For the text-containing cell, return its midpoint in [X, Y] coordinate format. 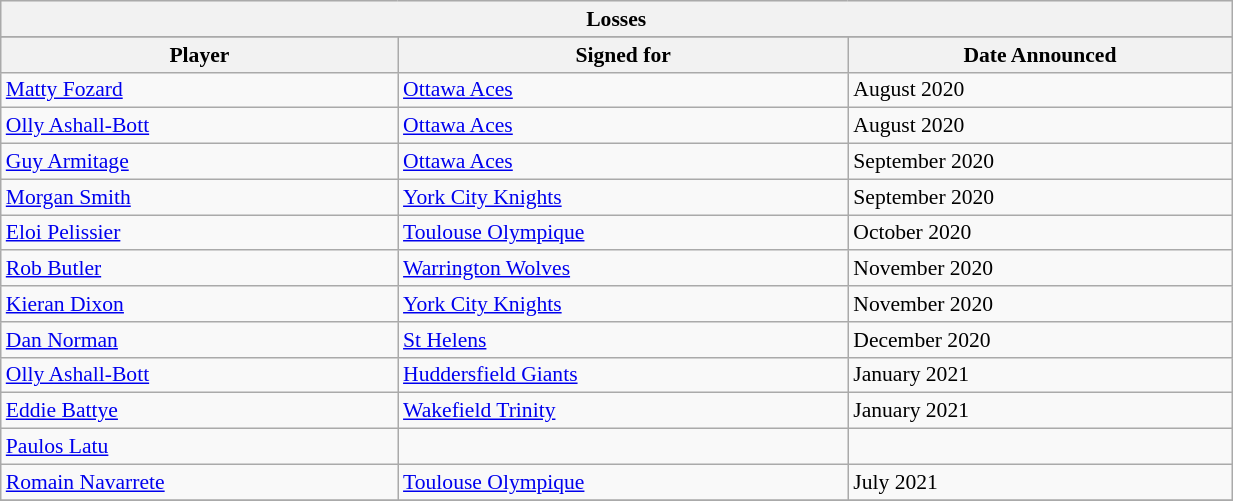
Morgan Smith [200, 197]
Signed for [623, 55]
December 2020 [1040, 340]
Paulos Latu [200, 447]
July 2021 [1040, 482]
Guy Armitage [200, 162]
Wakefield Trinity [623, 411]
Eddie Battye [200, 411]
Huddersfield Giants [623, 375]
Dan Norman [200, 340]
Date Announced [1040, 55]
Kieran Dixon [200, 304]
St Helens [623, 340]
Matty Fozard [200, 90]
Romain Navarrete [200, 482]
October 2020 [1040, 233]
Warrington Wolves [623, 269]
Eloi Pelissier [200, 233]
Player [200, 55]
Rob Butler [200, 269]
Losses [616, 19]
